Detect which cell encompasses the target text, then output its [x, y] center coordinate. 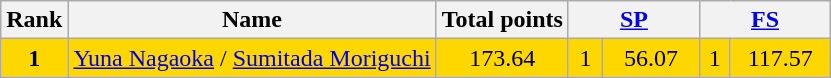
Rank [34, 20]
FS [764, 20]
56.07 [652, 58]
173.64 [502, 58]
Yuna Nagaoka / Sumitada Moriguchi [252, 58]
117.57 [780, 58]
Name [252, 20]
Total points [502, 20]
SP [634, 20]
